Pinpoint the cell where the given text exists, returning its [X, Y] midpoint coordinate. 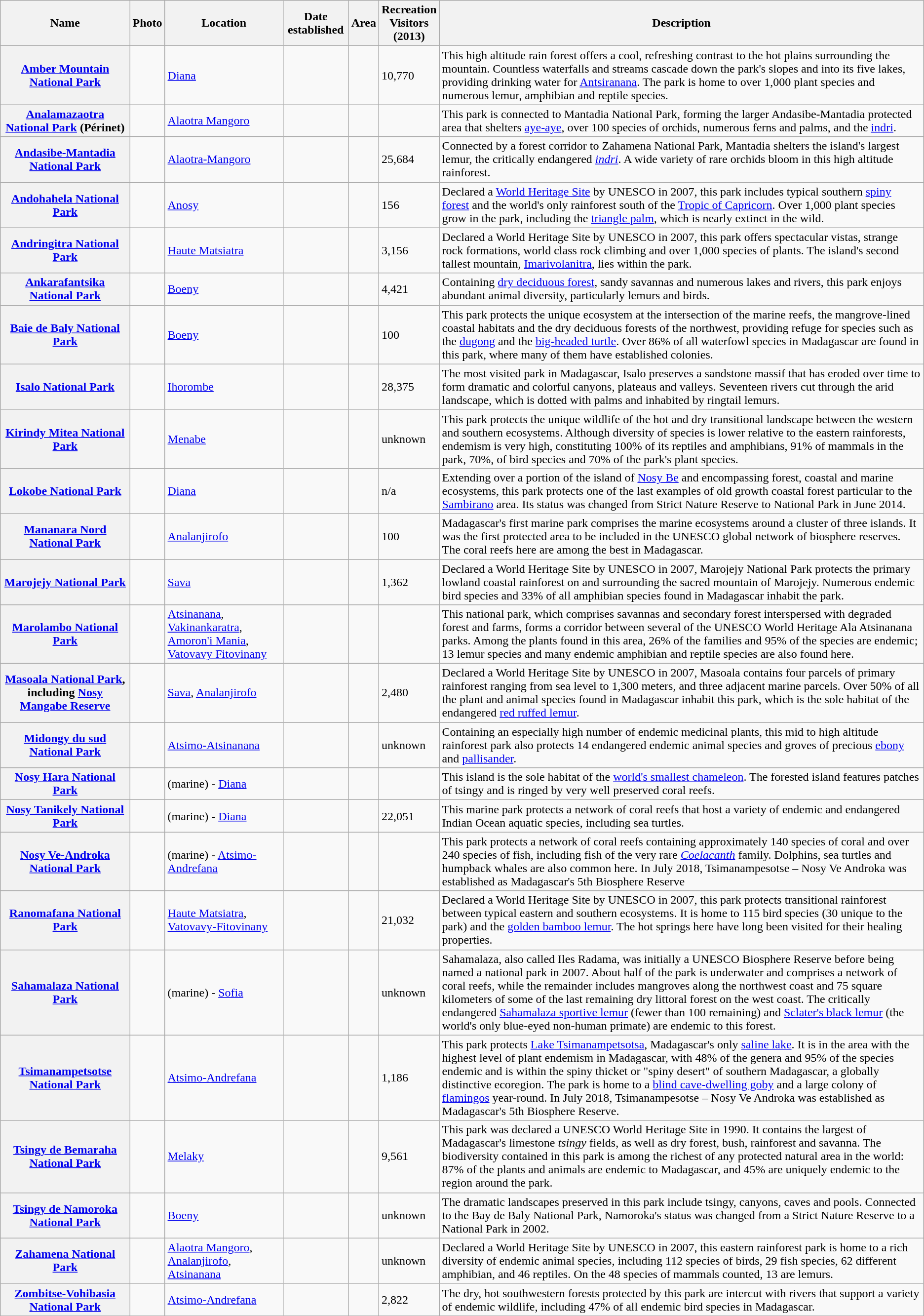
Ankarafantsika National Park [65, 289]
4,421 [409, 289]
Alaotra Mangoro [224, 120]
Sahamalaza National Park [65, 993]
Ihorombe [224, 387]
Andringitra National Park [65, 250]
Tsimanampetsotse National Park [65, 1077]
Haute Matsiatra [224, 250]
Tsingy de Namoroka National Park [65, 1215]
1,362 [409, 582]
Midongy du sud National Park [65, 745]
Area [363, 23]
21,032 [409, 920]
3,156 [409, 250]
Location [224, 23]
Andasibe-Mantadia National Park [65, 160]
Baie de Baly National Park [65, 335]
Menabe [224, 439]
Anosy [224, 205]
Zombitse-Vohibasia National Park [65, 1300]
28,375 [409, 387]
This marine park protects a network of coral reefs that host a variety of endemic and endangered Indian Ocean aquatic species, including sea turtles. [681, 816]
Haute Matsiatra, Vatovavy-Fitovinany [224, 920]
Marolambo National Park [65, 634]
Nosy Hara National Park [65, 784]
RecreationVisitors(2013) [409, 23]
Masoala National Park, including Nosy Mangabe Reserve [65, 693]
Lokobe National Park [65, 491]
Analamazaotra National Park (Périnet) [65, 120]
22,051 [409, 816]
(marine) - Sofia [224, 993]
Alaotra-Mangoro [224, 160]
Atsimo-Atsinanana [224, 745]
Description [681, 23]
2,822 [409, 1300]
Date established [316, 23]
Sava [224, 582]
Melaky [224, 1156]
Photo [147, 23]
2,480 [409, 693]
Marojejy National Park [65, 582]
156 [409, 205]
Isalo National Park [65, 387]
Nosy Tanikely National Park [65, 816]
Zahamena National Park [65, 1261]
10,770 [409, 75]
(marine) - Atsimo-Andrefana [224, 861]
Analanjirofo [224, 536]
Amber Mountain National Park [65, 75]
Tsingy de Bemaraha National Park [65, 1156]
n/a [409, 491]
1,186 [409, 1077]
Atsinanana, Vakinankaratra, Amoron'i Mania, Vatovavy Fitovinany [224, 634]
Andohahela National Park [65, 205]
Nosy Ve-Androka National Park [65, 861]
Ranomafana National Park [65, 920]
25,684 [409, 160]
Name [65, 23]
Alaotra Mangoro, Analanjirofo, Atsinanana [224, 1261]
Mananara Nord National Park [65, 536]
Sava, Analanjirofo [224, 693]
Kirindy Mitea National Park [65, 439]
9,561 [409, 1156]
